Locate the cell with the specified text and output its (X, Y) center coordinate. 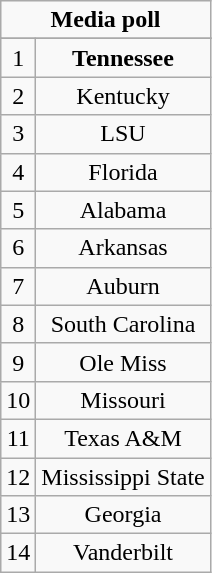
6 (18, 248)
8 (18, 324)
Tennessee (123, 58)
10 (18, 400)
2 (18, 96)
3 (18, 134)
7 (18, 286)
Mississippi State (123, 477)
Alabama (123, 210)
5 (18, 210)
9 (18, 362)
11 (18, 438)
Media poll (106, 20)
Auburn (123, 286)
South Carolina (123, 324)
Florida (123, 172)
Georgia (123, 515)
Texas A&M (123, 438)
4 (18, 172)
Arkansas (123, 248)
1 (18, 58)
12 (18, 477)
LSU (123, 134)
14 (18, 553)
Vanderbilt (123, 553)
Kentucky (123, 96)
13 (18, 515)
Ole Miss (123, 362)
Missouri (123, 400)
